Pinpoint the cell where the given text exists, returning its (X, Y) midpoint coordinate. 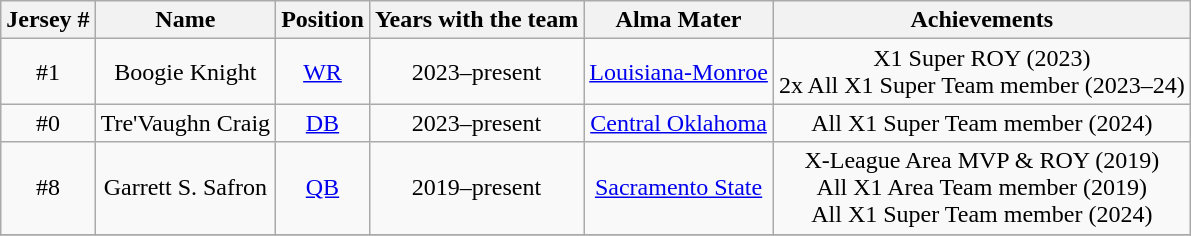
Name (185, 20)
Garrett S. Safron (185, 188)
#8 (48, 188)
WR (323, 72)
Years with the team (476, 20)
Louisiana-Monroe (679, 72)
Tre'Vaughn Craig (185, 123)
#1 (48, 72)
Position (323, 20)
All X1 Super Team member (2024) (982, 123)
X-League Area MVP & ROY (2019)All X1 Area Team member (2019) All X1 Super Team member (2024) (982, 188)
QB (323, 188)
Boogie Knight (185, 72)
Sacramento State (679, 188)
Achievements (982, 20)
X1 Super ROY (2023) 2x All X1 Super Team member (2023–24) (982, 72)
DB (323, 123)
2019–present (476, 188)
#0 (48, 123)
Alma Mater (679, 20)
Central Oklahoma (679, 123)
Jersey # (48, 20)
